Output the [x, y] coordinate of the center of the cell containing the given text.  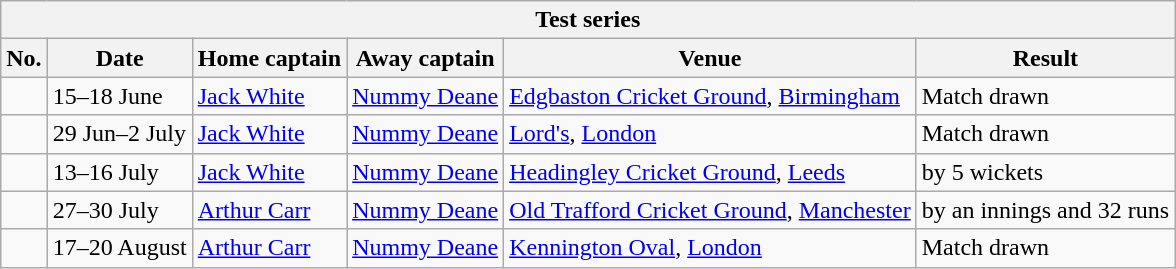
27–30 July [120, 210]
Edgbaston Cricket Ground, Birmingham [710, 96]
Result [1045, 58]
Test series [588, 20]
by an innings and 32 runs [1045, 210]
Home captain [269, 58]
Venue [710, 58]
15–18 June [120, 96]
Old Trafford Cricket Ground, Manchester [710, 210]
by 5 wickets [1045, 172]
17–20 August [120, 248]
Lord's, London [710, 134]
Kennington Oval, London [710, 248]
29 Jun–2 July [120, 134]
13–16 July [120, 172]
Date [120, 58]
No. [24, 58]
Headingley Cricket Ground, Leeds [710, 172]
Away captain [426, 58]
